Provide the (x, y) coordinate of the cell's center where the given text is located.  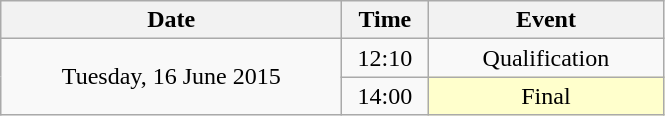
12:10 (385, 58)
14:00 (385, 96)
Event (546, 20)
Tuesday, 16 June 2015 (172, 77)
Qualification (546, 58)
Date (172, 20)
Final (546, 96)
Time (385, 20)
